Return the (x, y) coordinate for the center point of the cell that contains the specified text.  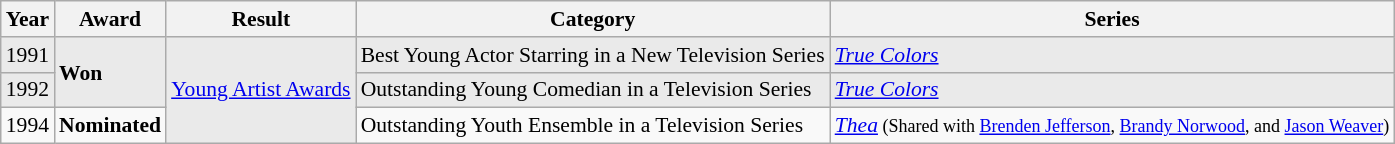
Category (593, 19)
Best Young Actor Starring in a New Television Series (593, 55)
Outstanding Young Comedian in a Television Series (593, 90)
Year (28, 19)
1994 (28, 126)
Award (110, 19)
Won (110, 72)
1992 (28, 90)
Result (260, 19)
Outstanding Youth Ensemble in a Television Series (593, 126)
Series (1112, 19)
1991 (28, 55)
Thea (Shared with Brenden Jefferson, Brandy Norwood, and Jason Weaver) (1112, 126)
Nominated (110, 126)
Young Artist Awards (260, 90)
